Determine the [X, Y] coordinate at the center of the cell enclosing the given text.  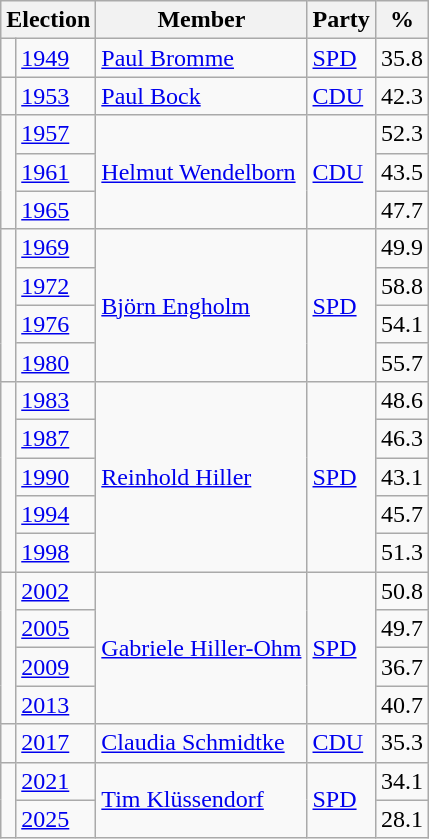
1983 [56, 400]
50.8 [402, 591]
Björn Engholm [202, 305]
Paul Bock [202, 96]
Gabriele Hiller-Ohm [202, 648]
2021 [56, 781]
1957 [56, 134]
28.1 [402, 819]
% [402, 20]
1980 [56, 362]
2017 [56, 743]
55.7 [402, 362]
34.1 [402, 781]
Tim Klüssendorf [202, 800]
2005 [56, 629]
43.1 [402, 477]
Paul Bromme [202, 58]
47.7 [402, 210]
36.7 [402, 667]
1961 [56, 172]
35.8 [402, 58]
1949 [56, 58]
1953 [56, 96]
43.5 [402, 172]
35.3 [402, 743]
Helmut Wendelborn [202, 172]
1972 [56, 286]
2002 [56, 591]
2025 [56, 819]
Reinhold Hiller [202, 476]
1976 [56, 324]
1965 [56, 210]
42.3 [402, 96]
Election [48, 20]
51.3 [402, 553]
52.3 [402, 134]
1998 [56, 553]
2009 [56, 667]
49.9 [402, 248]
1994 [56, 515]
49.7 [402, 629]
Claudia Schmidtke [202, 743]
1990 [56, 477]
1969 [56, 248]
2013 [56, 705]
46.3 [402, 438]
48.6 [402, 400]
40.7 [402, 705]
1987 [56, 438]
Member [202, 20]
45.7 [402, 515]
58.8 [402, 286]
Party [341, 20]
54.1 [402, 324]
